Find where the given text appears and provide that cell's center as (x, y) coordinate. 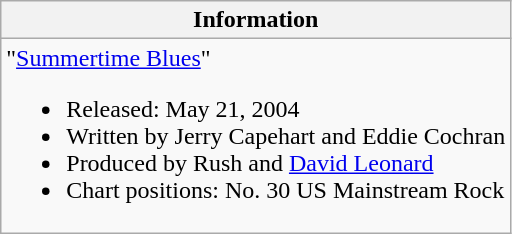
Information (256, 20)
